Find where the given text appears and provide that cell's center as [X, Y] coordinate. 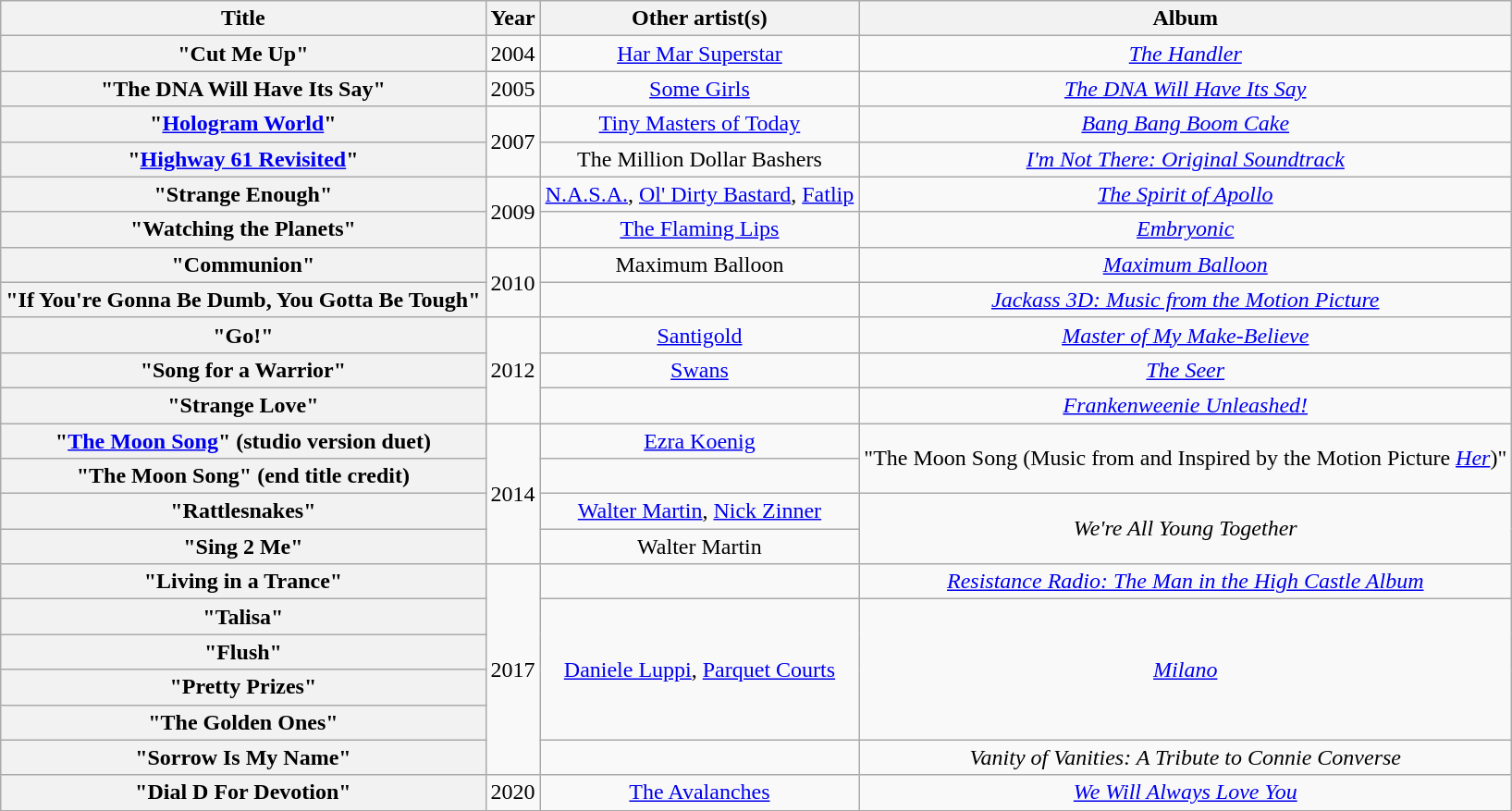
2007 [512, 141]
"Dial D For Devotion" [243, 793]
2010 [512, 282]
"Strange Enough" [243, 194]
"Highway 61 Revisited" [243, 159]
The Million Dollar Bashers [699, 159]
Year [512, 18]
The Seer [1186, 370]
Frankenweenie Unleashed! [1186, 405]
Album [1186, 18]
"Sing 2 Me" [243, 547]
Ezra Koenig [699, 441]
2017 [512, 670]
2009 [512, 212]
"The Golden Ones" [243, 722]
"Sorrow Is My Name" [243, 757]
"Pretty Prizes" [243, 687]
"The Moon Song" (studio version duet) [243, 441]
Embryonic [1186, 229]
Milano [1186, 670]
Santigold [699, 335]
N.A.S.A., Ol' Dirty Bastard, Fatlip [699, 194]
The Avalanches [699, 793]
Resistance Radio: The Man in the High Castle Album [1186, 582]
"Go!" [243, 335]
"Rattlesnakes" [243, 511]
2005 [512, 89]
We're All Young Together [1186, 529]
2012 [512, 370]
"Strange Love" [243, 405]
"Song for a Warrior" [243, 370]
2004 [512, 54]
The Handler [1186, 54]
"Communion" [243, 264]
"If You're Gonna Be Dumb, You Gotta Be Tough" [243, 300]
"Hologram World" [243, 124]
Walter Martin [699, 547]
2014 [512, 494]
Vanity of Vanities: A Tribute to Connie Converse [1186, 757]
Title [243, 18]
The Spirit of Apollo [1186, 194]
Jackass 3D: Music from the Motion Picture [1186, 300]
"Watching the Planets" [243, 229]
"Flush" [243, 652]
2020 [512, 793]
Bang Bang Boom Cake [1186, 124]
We Will Always Love You [1186, 793]
"Talisa" [243, 617]
Other artist(s) [699, 18]
Tiny Masters of Today [699, 124]
Daniele Luppi, Parquet Courts [699, 670]
The Flaming Lips [699, 229]
Swans [699, 370]
Walter Martin, Nick Zinner [699, 511]
"The Moon Song (Music from and Inspired by the Motion Picture Her)" [1186, 459]
Some Girls [699, 89]
"Living in a Trance" [243, 582]
"Cut Me Up" [243, 54]
I'm Not There: Original Soundtrack [1186, 159]
Master of My Make-Believe [1186, 335]
"The DNA Will Have Its Say" [243, 89]
The DNA Will Have Its Say [1186, 89]
"The Moon Song" (end title credit) [243, 476]
Har Mar Superstar [699, 54]
